Pinpoint the cell where the given text exists, returning its (X, Y) midpoint coordinate. 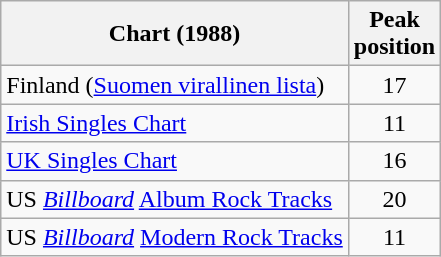
UK Singles Chart (175, 161)
Irish Singles Chart (175, 123)
16 (394, 161)
Peakposition (394, 34)
US Billboard Modern Rock Tracks (175, 237)
Finland (Suomen virallinen lista) (175, 85)
20 (394, 199)
17 (394, 85)
US Billboard Album Rock Tracks (175, 199)
Chart (1988) (175, 34)
